For the text-containing cell, return its midpoint in (x, y) coordinate format. 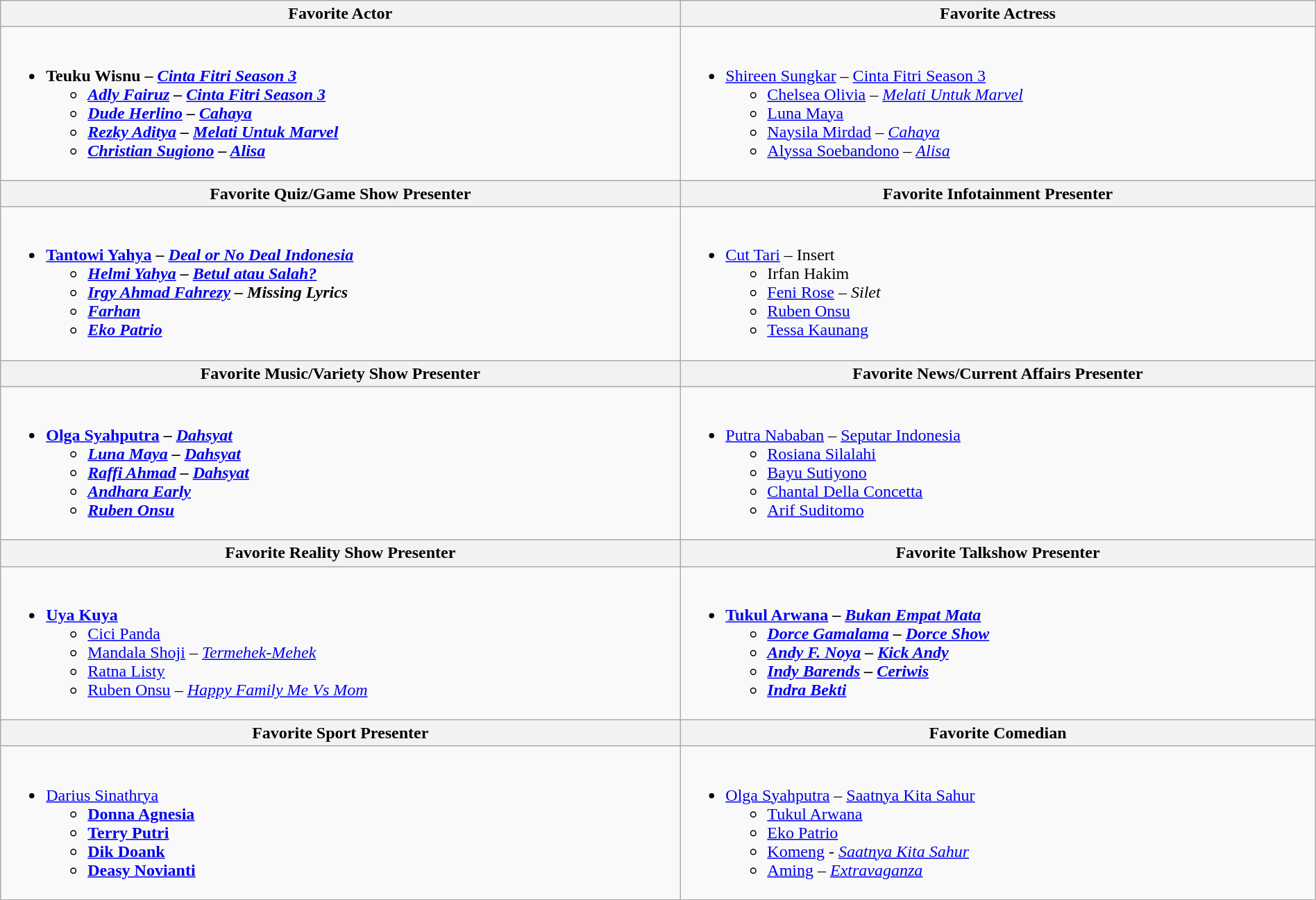
Favorite Comedian (998, 733)
Favorite Music/Variety Show Presenter (340, 373)
Teuku Wisnu – Cinta Fitri Season 3Adly Fairuz – Cinta Fitri Season 3Dude Herlino – CahayaRezky Aditya – Melati Untuk MarvelChristian Sugiono – Alisa (340, 104)
Favorite Talkshow Presenter (998, 553)
Favorite Actress (998, 14)
Favorite News/Current Affairs Presenter (998, 373)
Uya KuyaCici PandaMandala Shoji – Termehek-MehekRatna ListyRuben Onsu – Happy Family Me Vs Mom (340, 643)
Shireen Sungkar – Cinta Fitri Season 3Chelsea Olivia – Melati Untuk MarvelLuna MayaNaysila Mirdad – CahayaAlyssa Soebandono – Alisa (998, 104)
Favorite Sport Presenter (340, 733)
Darius SinathryaDonna AgnesiaTerry PutriDik DoankDeasy Novianti (340, 823)
Favorite Reality Show Presenter (340, 553)
Putra Nababan – Seputar IndonesiaRosiana SilalahiBayu SutiyonoChantal Della ConcettaArif Suditomo (998, 464)
Olga Syahputra – Saatnya Kita SahurTukul ArwanaEko PatrioKomeng - Saatnya Kita SahurAming – Extravaganza (998, 823)
Favorite Infotainment Presenter (998, 194)
Favorite Actor (340, 14)
Favorite Quiz/Game Show Presenter (340, 194)
Cut Tari – InsertIrfan HakimFeni Rose – SiletRuben OnsuTessa Kaunang (998, 283)
Tantowi Yahya – Deal or No Deal IndonesiaHelmi Yahya – Betul atau Salah?Irgy Ahmad Fahrezy – Missing LyricsFarhanEko Patrio (340, 283)
Olga Syahputra – DahsyatLuna Maya – DahsyatRaffi Ahmad – DahsyatAndhara EarlyRuben Onsu (340, 464)
Tukul Arwana – Bukan Empat MataDorce Gamalama – Dorce ShowAndy F. Noya – Kick AndyIndy Barends – CeriwisIndra Bekti (998, 643)
